For the text-containing cell, return its midpoint in (x, y) coordinate format. 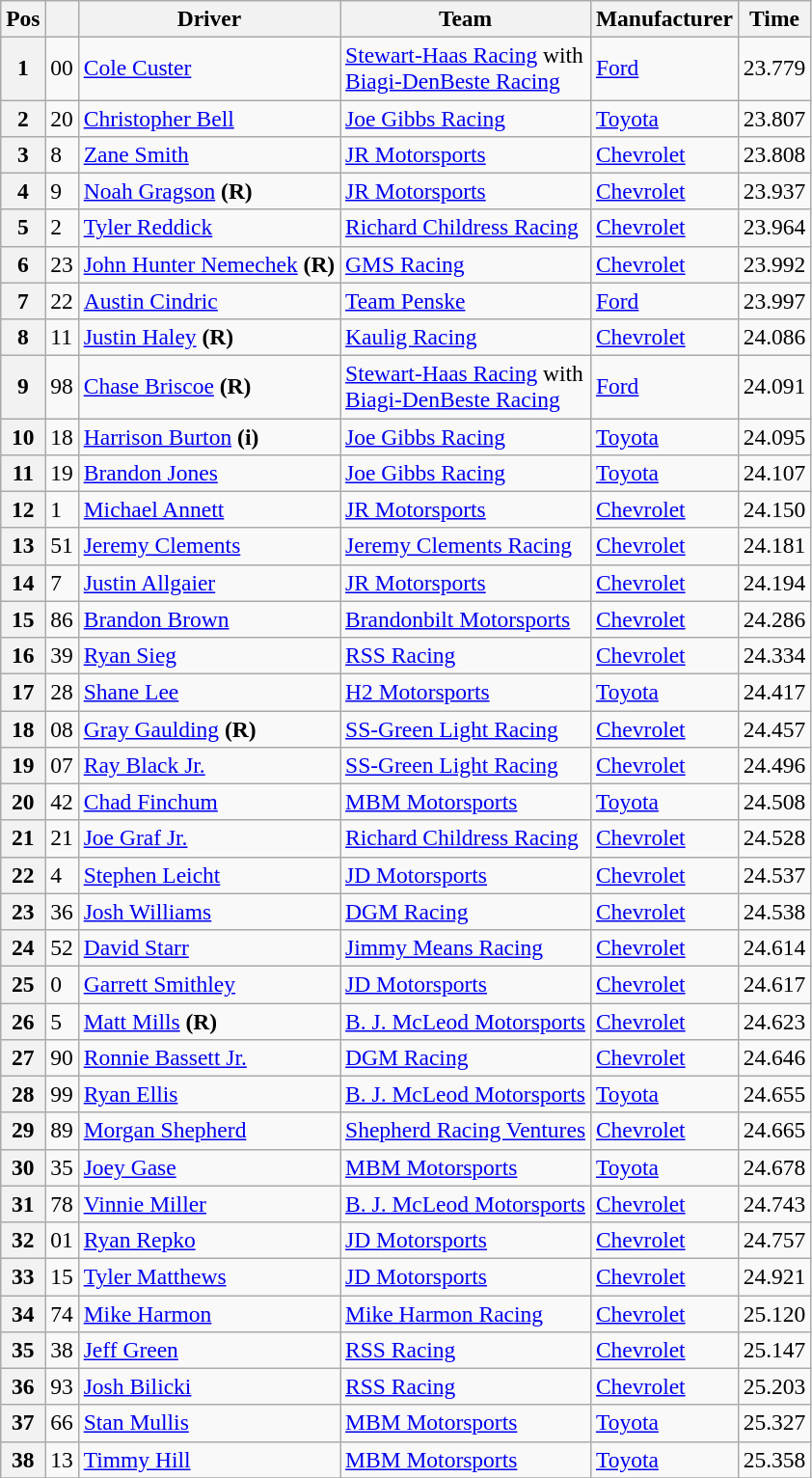
25.327 (774, 1423)
Shepherd Racing Ventures (466, 1131)
Jeff Green (208, 1350)
Brandon Brown (208, 619)
Jeremy Clements Racing (466, 546)
Christopher Bell (208, 118)
Brandon Jones (208, 473)
Joey Gase (208, 1167)
Chad Finchum (208, 802)
10 (23, 436)
25 (23, 984)
89 (62, 1131)
24.757 (774, 1240)
16 (23, 655)
24.646 (774, 1057)
Michael Annett (208, 509)
Ronnie Bassett Jr. (208, 1057)
78 (62, 1204)
25.120 (774, 1313)
32 (23, 1240)
Ryan Sieg (208, 655)
26 (23, 1021)
23.937 (774, 191)
66 (62, 1423)
24.678 (774, 1167)
Brandonbilt Motorsports (466, 619)
24.417 (774, 692)
29 (23, 1131)
86 (62, 619)
24.538 (774, 912)
24.623 (774, 1021)
12 (23, 509)
24.665 (774, 1131)
24.334 (774, 655)
Team Penske (466, 301)
24 (23, 947)
39 (62, 655)
Tyler Matthews (208, 1276)
Mike Harmon Racing (466, 1313)
Harrison Burton (i) (208, 436)
Ryan Repko (208, 1240)
Ryan Ellis (208, 1094)
Garrett Smithley (208, 984)
31 (23, 1204)
42 (62, 802)
34 (23, 1313)
Shane Lee (208, 692)
24.194 (774, 583)
3 (23, 154)
23.964 (774, 228)
Matt Mills (R) (208, 1021)
24.496 (774, 765)
Team (466, 18)
93 (62, 1386)
00 (62, 68)
25.358 (774, 1460)
Joe Graf Jr. (208, 838)
Gray Gaulding (R) (208, 728)
Pos (23, 18)
08 (62, 728)
27 (23, 1057)
Morgan Shepherd (208, 1131)
Jimmy Means Racing (466, 947)
GMS Racing (466, 264)
30 (23, 1167)
24.528 (774, 838)
Chase Briscoe (R) (208, 386)
Justin Haley (R) (208, 337)
01 (62, 1240)
23.807 (774, 118)
Kaulig Racing (466, 337)
37 (23, 1423)
24.743 (774, 1204)
98 (62, 386)
99 (62, 1094)
Austin Cindric (208, 301)
John Hunter Nemechek (R) (208, 264)
17 (23, 692)
24.086 (774, 337)
Josh Bilicki (208, 1386)
25.203 (774, 1386)
Mike Harmon (208, 1313)
24.181 (774, 546)
Timmy Hill (208, 1460)
24.614 (774, 947)
Zane Smith (208, 154)
0 (62, 984)
25.147 (774, 1350)
24.150 (774, 509)
Stan Mullis (208, 1423)
Manufacturer (663, 18)
24.095 (774, 436)
Jeremy Clements (208, 546)
24.617 (774, 984)
33 (23, 1276)
24.457 (774, 728)
24.537 (774, 875)
Driver (208, 18)
23.808 (774, 154)
23.997 (774, 301)
H2 Motorsports (466, 692)
23.779 (774, 68)
Stephen Leicht (208, 875)
24.091 (774, 386)
Josh Williams (208, 912)
Ray Black Jr. (208, 765)
07 (62, 765)
24.655 (774, 1094)
24.921 (774, 1276)
6 (23, 264)
52 (62, 947)
Noah Gragson (R) (208, 191)
24.107 (774, 473)
Vinnie Miller (208, 1204)
14 (23, 583)
Justin Allgaier (208, 583)
90 (62, 1057)
24.508 (774, 802)
51 (62, 546)
24.286 (774, 619)
David Starr (208, 947)
Cole Custer (208, 68)
74 (62, 1313)
23.992 (774, 264)
Time (774, 18)
Tyler Reddick (208, 228)
